From the cell containing the given text, extract its center point as (X, Y) coordinate. 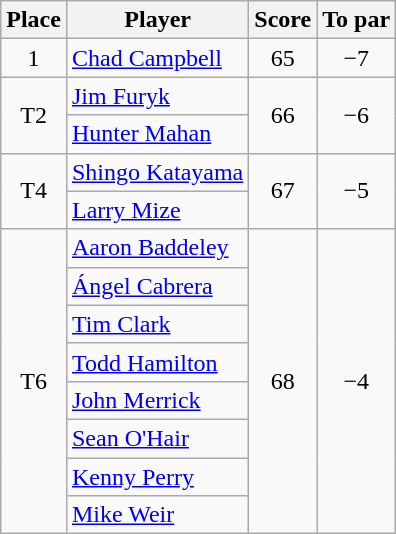
Shingo Katayama (157, 172)
To par (356, 20)
−4 (356, 381)
68 (283, 381)
Kenny Perry (157, 477)
T2 (34, 115)
−5 (356, 191)
65 (283, 58)
Hunter Mahan (157, 134)
Tim Clark (157, 324)
Jim Furyk (157, 96)
−6 (356, 115)
T4 (34, 191)
Place (34, 20)
Larry Mize (157, 210)
66 (283, 115)
67 (283, 191)
Score (283, 20)
T6 (34, 381)
Chad Campbell (157, 58)
−7 (356, 58)
Todd Hamilton (157, 362)
Mike Weir (157, 515)
1 (34, 58)
Sean O'Hair (157, 438)
Aaron Baddeley (157, 248)
Player (157, 20)
John Merrick (157, 400)
Ángel Cabrera (157, 286)
